Pinpoint the cell where the given text exists, returning its [x, y] midpoint coordinate. 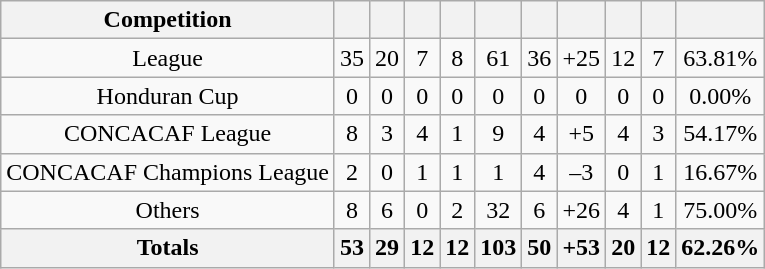
35 [352, 58]
54.17% [720, 134]
62.26% [720, 248]
+5 [582, 134]
9 [498, 134]
CONCACAF Champions League [168, 172]
16.67% [720, 172]
Others [168, 210]
75.00% [720, 210]
+53 [582, 248]
36 [540, 58]
63.81% [720, 58]
32 [498, 210]
–3 [582, 172]
50 [540, 248]
0.00% [720, 96]
+25 [582, 58]
Competition [168, 20]
Totals [168, 248]
Honduran Cup [168, 96]
League [168, 58]
+26 [582, 210]
CONCACAF League [168, 134]
29 [388, 248]
53 [352, 248]
61 [498, 58]
103 [498, 248]
